Scan for the cell matching the given text and deliver its (x, y) coordinate at center. 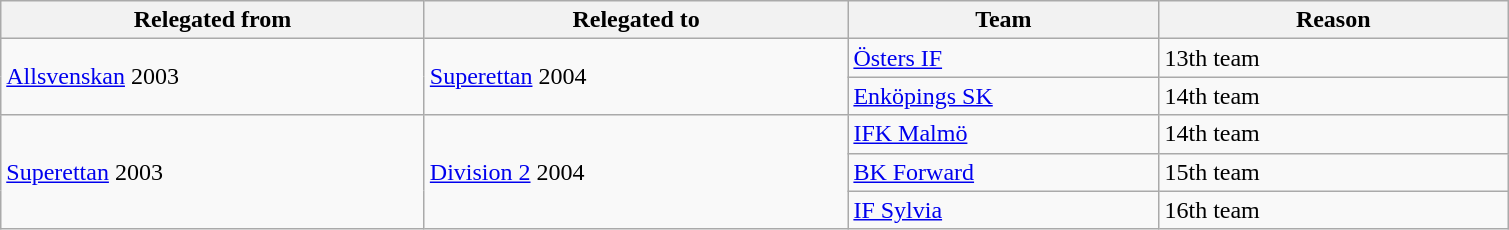
Superettan 2003 (213, 172)
Superettan 2004 (636, 77)
Division 2 2004 (636, 172)
13th team (1334, 58)
Team (1004, 20)
IF Sylvia (1004, 210)
BK Forward (1004, 172)
IFK Malmö (1004, 134)
15th team (1334, 172)
Reason (1334, 20)
Enköpings SK (1004, 96)
16th team (1334, 210)
Relegated from (213, 20)
Relegated to (636, 20)
Östers IF (1004, 58)
Allsvenskan 2003 (213, 77)
